From the cell containing the given text, extract its center point as (x, y) coordinate. 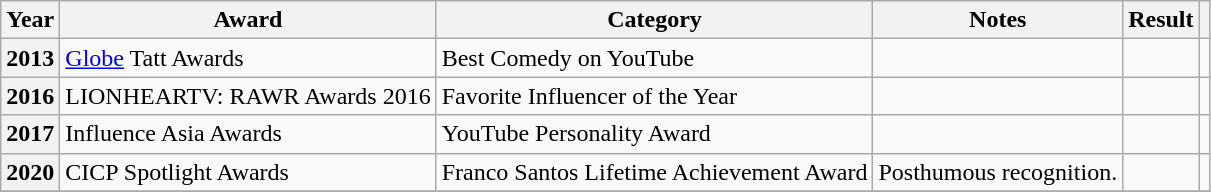
CICP Spotlight Awards (248, 172)
Globe Tatt Awards (248, 58)
Notes (998, 20)
Franco Santos Lifetime Achievement Award (654, 172)
Best Comedy on YouTube (654, 58)
Favorite Influencer of the Year (654, 96)
2020 (30, 172)
2013 (30, 58)
Category (654, 20)
2017 (30, 134)
2016 (30, 96)
Result (1161, 20)
Influence Asia Awards (248, 134)
Posthumous recognition. (998, 172)
Year (30, 20)
LIONHEARTV: RAWR Awards 2016 (248, 96)
YouTube Personality Award (654, 134)
Award (248, 20)
